Detect which cell encompasses the target text, then output its (X, Y) center coordinate. 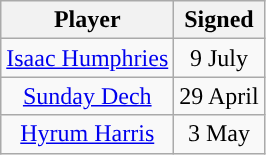
9 July (219, 58)
29 April (219, 96)
Hyrum Harris (88, 134)
Sunday Dech (88, 96)
3 May (219, 134)
Signed (219, 20)
Player (88, 20)
Isaac Humphries (88, 58)
